Output the [X, Y] coordinate of the center of the cell containing the given text.  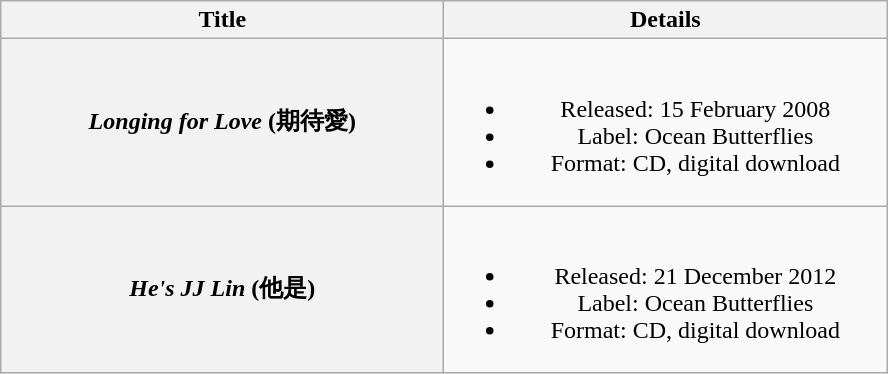
Longing for Love (期待愛) [222, 122]
Title [222, 20]
He's JJ Lin (他是) [222, 290]
Released: 21 December 2012Label: Ocean ButterfliesFormat: CD, digital download [666, 290]
Released: 15 February 2008Label: Ocean ButterfliesFormat: CD, digital download [666, 122]
Details [666, 20]
